Identify which cell holds the provided text, then report its (X, Y) central coordinate. 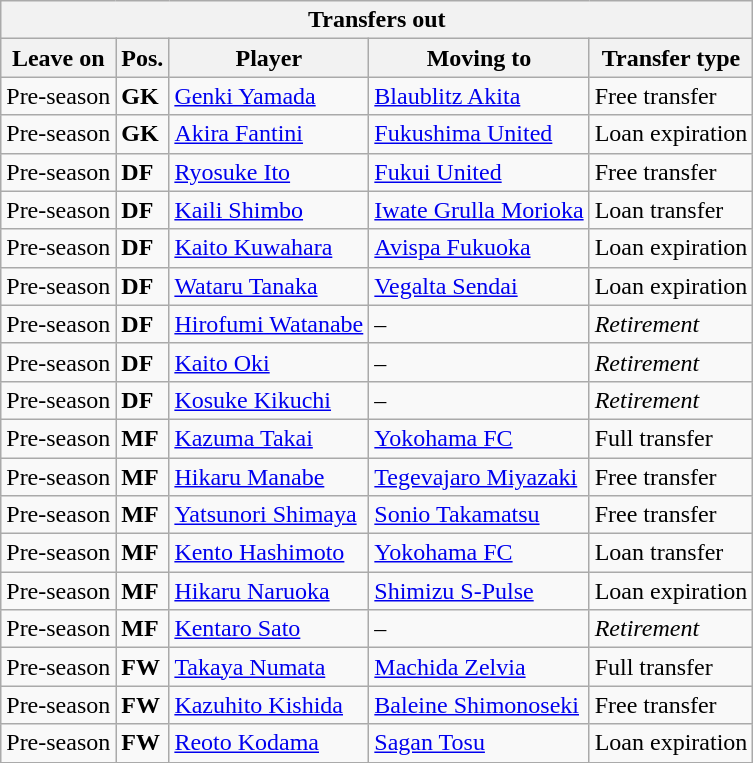
Fukushima United (479, 134)
Sonio Takamatsu (479, 515)
Sagan Tosu (479, 743)
Genki Yamada (269, 96)
Shimizu S-Pulse (479, 591)
Kentaro Sato (269, 629)
Kazuhito Kishida (269, 705)
Kazuma Takai (269, 438)
Reoto Kodama (269, 743)
Vegalta Sendai (479, 286)
Machida Zelvia (479, 667)
Akira Fantini (269, 134)
Player (269, 58)
Transfers out (377, 20)
Kosuke Kikuchi (269, 400)
Iwate Grulla Morioka (479, 210)
Kaito Oki (269, 362)
Tegevajaro Miyazaki (479, 477)
Ryosuke Ito (269, 172)
Leave on (58, 58)
Avispa Fukuoka (479, 248)
Wataru Tanaka (269, 286)
Fukui United (479, 172)
Yatsunori Shimaya (269, 515)
Hirofumi Watanabe (269, 324)
Moving to (479, 58)
Pos. (142, 58)
Kento Hashimoto (269, 553)
Baleine Shimonoseki (479, 705)
Blaublitz Akita (479, 96)
Hikaru Naruoka (269, 591)
Takaya Numata (269, 667)
Kaili Shimbo (269, 210)
Kaito Kuwahara (269, 248)
Transfer type (671, 58)
Hikaru Manabe (269, 477)
